Scan for the cell matching the given text and deliver its (X, Y) coordinate at center. 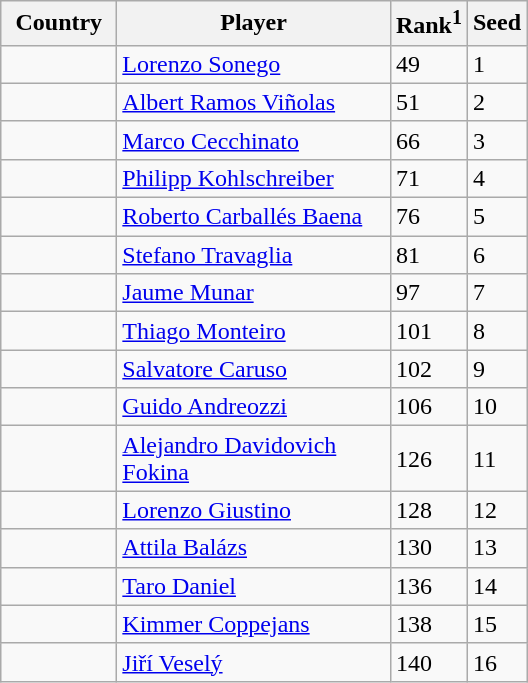
106 (428, 407)
Player (254, 24)
Albert Ramos Viñolas (254, 102)
Lorenzo Sonego (254, 64)
Philipp Kohlschreiber (254, 178)
16 (496, 662)
Marco Cecchinato (254, 140)
Stefano Travaglia (254, 255)
Salvatore Caruso (254, 369)
8 (496, 331)
Country (59, 24)
10 (496, 407)
97 (428, 293)
130 (428, 548)
Thiago Monteiro (254, 331)
5 (496, 217)
126 (428, 458)
81 (428, 255)
Kimmer Coppejans (254, 624)
Taro Daniel (254, 586)
Attila Balázs (254, 548)
Rank1 (428, 24)
136 (428, 586)
6 (496, 255)
1 (496, 64)
13 (496, 548)
14 (496, 586)
7 (496, 293)
Guido Andreozzi (254, 407)
15 (496, 624)
12 (496, 510)
Alejandro Davidovich Fokina (254, 458)
51 (428, 102)
138 (428, 624)
102 (428, 369)
3 (496, 140)
9 (496, 369)
128 (428, 510)
76 (428, 217)
Jiří Veselý (254, 662)
Seed (496, 24)
66 (428, 140)
49 (428, 64)
Lorenzo Giustino (254, 510)
140 (428, 662)
Jaume Munar (254, 293)
101 (428, 331)
71 (428, 178)
Roberto Carballés Baena (254, 217)
11 (496, 458)
2 (496, 102)
4 (496, 178)
